Locate the cell with the specified text and output its [X, Y] center coordinate. 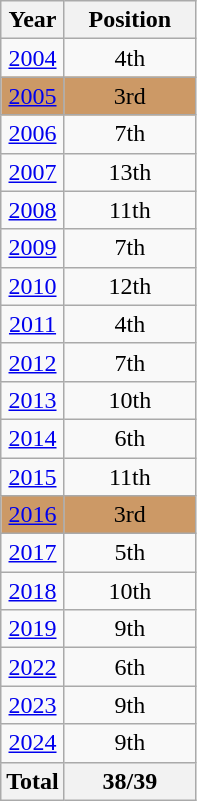
2019 [33, 629]
2004 [33, 58]
2005 [33, 96]
2009 [33, 248]
2016 [33, 515]
2010 [33, 286]
2012 [33, 362]
2024 [33, 743]
2015 [33, 477]
2013 [33, 400]
38/39 [130, 781]
2007 [33, 172]
2022 [33, 667]
13th [130, 172]
2006 [33, 134]
Year [33, 20]
2017 [33, 553]
5th [130, 553]
Position [130, 20]
Total [33, 781]
2018 [33, 591]
2014 [33, 438]
2008 [33, 210]
2023 [33, 705]
2011 [33, 324]
12th [130, 286]
